Search for the cell housing the specified text and yield its [x, y] center coordinate. 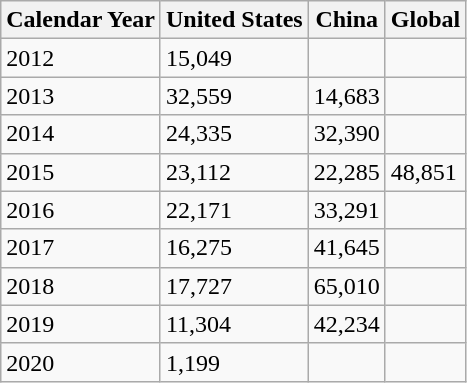
15,049 [234, 58]
2012 [81, 58]
33,291 [346, 210]
2019 [81, 324]
1,199 [234, 362]
41,645 [346, 248]
22,285 [346, 172]
2015 [81, 172]
48,851 [425, 172]
23,112 [234, 172]
2017 [81, 248]
Global [425, 20]
16,275 [234, 248]
22,171 [234, 210]
2014 [81, 134]
32,559 [234, 96]
65,010 [346, 286]
2020 [81, 362]
14,683 [346, 96]
Calendar Year [81, 20]
China [346, 20]
17,727 [234, 286]
United States [234, 20]
2016 [81, 210]
2018 [81, 286]
24,335 [234, 134]
42,234 [346, 324]
11,304 [234, 324]
32,390 [346, 134]
2013 [81, 96]
